Extract the (x, y) coordinate from the center of the cell holding the provided text.  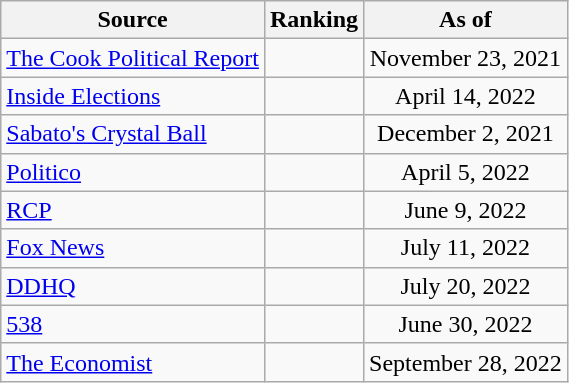
July 11, 2022 (466, 248)
Politico (133, 172)
Sabato's Crystal Ball (133, 134)
538 (133, 324)
Ranking (314, 20)
June 30, 2022 (466, 324)
November 23, 2021 (466, 58)
July 20, 2022 (466, 286)
Fox News (133, 248)
The Cook Political Report (133, 58)
September 28, 2022 (466, 362)
DDHQ (133, 286)
June 9, 2022 (466, 210)
RCP (133, 210)
December 2, 2021 (466, 134)
Source (133, 20)
As of (466, 20)
The Economist (133, 362)
April 14, 2022 (466, 96)
April 5, 2022 (466, 172)
Inside Elections (133, 96)
